Capture the cell that displays the provided text and extract its [x, y] central coordinate. 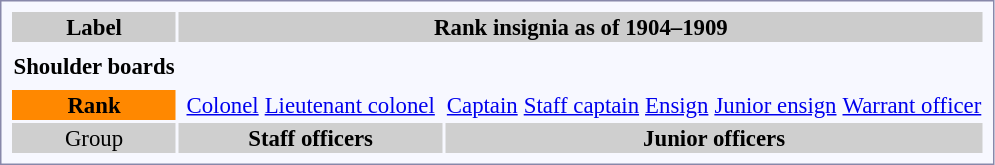
Rank [94, 105]
Staff officers [310, 138]
Junior ensign [776, 105]
Label [94, 27]
Colonel [222, 105]
Staff captain [581, 105]
Shoulder boards [94, 66]
Group [94, 138]
Captain [482, 105]
Warrant officer [912, 105]
Rank insignia as of 1904–1909 [581, 27]
Ensign [677, 105]
Junior officers [714, 138]
Lieutenant colonel [350, 105]
